Output the (x, y) coordinate of the center of the cell containing the given text.  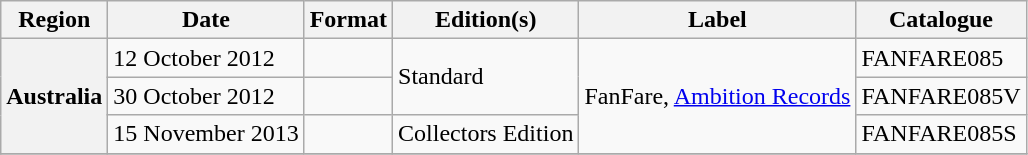
FANFARE085V (941, 96)
FANFARE085 (941, 58)
Label (718, 20)
15 November 2013 (206, 134)
Collectors Edition (486, 134)
12 October 2012 (206, 58)
Format (348, 20)
30 October 2012 (206, 96)
Australia (54, 96)
FANFARE085S (941, 134)
Edition(s) (486, 20)
FanFare, Ambition Records (718, 96)
Standard (486, 77)
Region (54, 20)
Date (206, 20)
Catalogue (941, 20)
